From the cell containing the given text, extract its center point as [X, Y] coordinate. 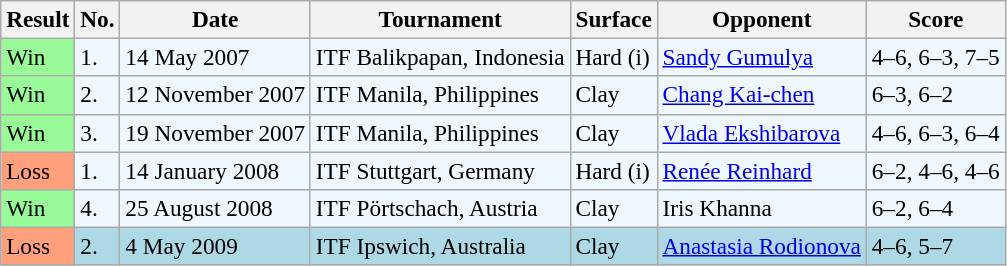
Date [215, 19]
ITF Balikpapan, Indonesia [440, 57]
Surface [614, 19]
ITF Pörtschach, Austria [440, 208]
4–6, 5–7 [936, 246]
Vlada Ekshibarova [762, 133]
4–6, 6–3, 7–5 [936, 57]
25 August 2008 [215, 208]
Tournament [440, 19]
14 May 2007 [215, 57]
ITF Stuttgart, Germany [440, 170]
14 January 2008 [215, 170]
Chang Kai-chen [762, 95]
4–6, 6–3, 6–4 [936, 133]
Score [936, 19]
12 November 2007 [215, 95]
Opponent [762, 19]
3. [98, 133]
19 November 2007 [215, 133]
Result [38, 19]
Anastasia Rodionova [762, 246]
Sandy Gumulya [762, 57]
ITF Ipswich, Australia [440, 246]
6–2, 6–4 [936, 208]
6–3, 6–2 [936, 95]
4 May 2009 [215, 246]
Renée Reinhard [762, 170]
No. [98, 19]
6–2, 4–6, 4–6 [936, 170]
4. [98, 208]
Iris Khanna [762, 208]
